Return the (X, Y) coordinate for the center point of the cell that contains the specified text.  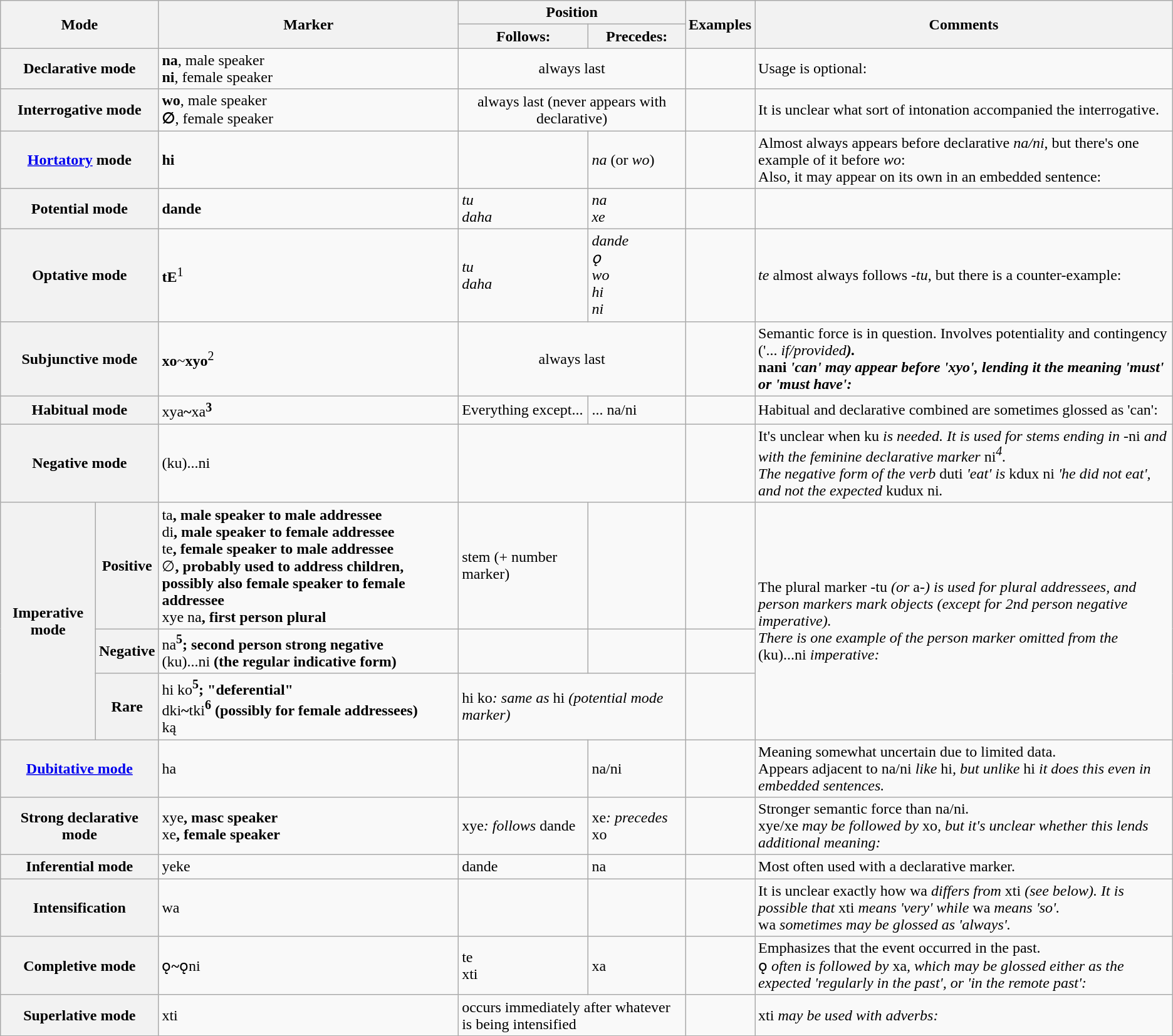
Comments (964, 24)
tE1 (308, 276)
Usage is optional: (964, 69)
Mode (80, 24)
Examples (721, 24)
Everything except... (524, 410)
(ku)...ni (308, 464)
Position (572, 13)
Potential mode (80, 209)
Stronger semantic force than na/ni.xye/xe may be followed by xo, but it's unclear whether this lends additional meaning: (964, 826)
Habitual mode (80, 410)
na, male speaker ni, female speaker (308, 69)
xye: follows dande (524, 826)
Habitual and declarative combined are sometimes glossed as 'can': (964, 410)
hi (308, 159)
dande ǫ wo hi ni (637, 276)
Inferential mode (80, 867)
xti (308, 1015)
Follows: (524, 36)
xya~xa3 (308, 410)
Rare (127, 707)
te almost always follows -tu, but there is a counter-example: (964, 276)
Subjunctive mode (80, 358)
Optative mode (80, 276)
Interrogative mode (80, 110)
Precedes: (637, 36)
na xe (637, 209)
Almost always appears before declarative na/ni, but there's one example of it before wo:Also, it may appear on its own in an embedded sentence: (964, 159)
hi ko: same as hi (potential mode marker) (572, 707)
Positive (127, 566)
ǫ~ǫni (308, 966)
na (637, 867)
wo, male speaker ∅, female speaker (308, 110)
na5; second person strong negative(ku)...ni (the regular indicative form) (308, 651)
hi ko5; "deferential"dki~tki6 (possibly for female addressees)ką (308, 707)
na/ni (637, 769)
Hortatory mode (80, 159)
Strong declarative mode (80, 826)
Superlative mode (80, 1015)
Dubitative mode (80, 769)
stem (+ number marker) (524, 566)
occurs immediately after whatever is being intensified (572, 1015)
Negative mode (80, 464)
Negative (127, 651)
Marker (308, 24)
Imperative mode (48, 621)
... na/ni (637, 410)
Completive mode (80, 966)
Meaning somewhat uncertain due to limited data.Appears adjacent to na/ni like hi, but unlike hi it does this even in embedded sentences. (964, 769)
na (or wo) (637, 159)
te xti (524, 966)
ha (308, 769)
Intensification (80, 908)
xti may be used with adverbs: (964, 1015)
always last (never appears with declarative) (572, 110)
wa (308, 908)
It is unclear what sort of intonation accompanied the interrogative. (964, 110)
xe: precedes xo (637, 826)
xo~xyo2 (308, 358)
yeke (308, 867)
Most often used with a declarative marker. (964, 867)
xye, masc speaker xe, female speaker (308, 826)
Declarative mode (80, 69)
xa (637, 966)
